Scan for the cell matching the given text and deliver its [x, y] coordinate at center. 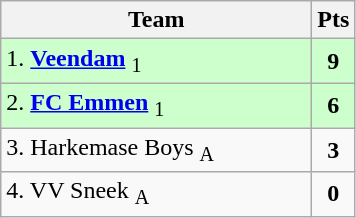
4. VV Sneek A [156, 194]
1. Veendam 1 [156, 61]
3. Harkemase Boys A [156, 150]
Team [156, 20]
6 [334, 105]
2. FC Emmen 1 [156, 105]
Pts [334, 20]
9 [334, 61]
3 [334, 150]
0 [334, 194]
